From the cell containing the given text, extract its center point as [X, Y] coordinate. 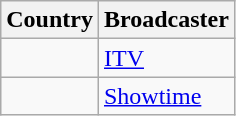
ITV [166, 58]
Country [50, 20]
Showtime [166, 96]
Broadcaster [166, 20]
